Output the [X, Y] coordinate of the center of the cell containing the given text.  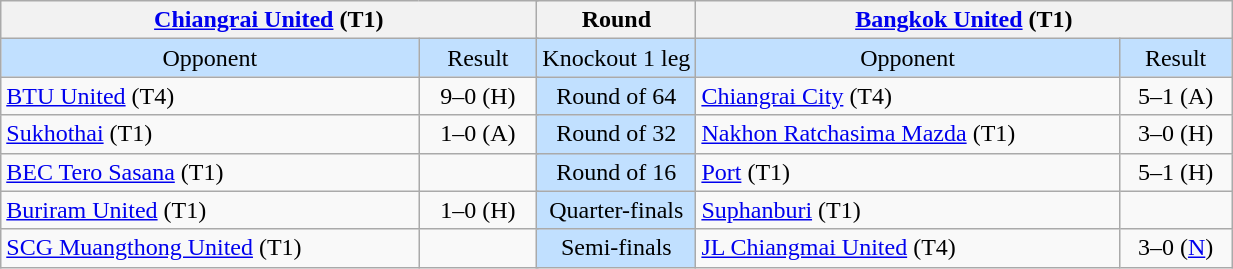
Knockout 1 leg [616, 58]
Port (T1) [908, 172]
JL Chiangmai United (T4) [908, 248]
9–0 (H) [478, 96]
1–0 (H) [478, 210]
SCG Muangthong United (T1) [210, 248]
5–1 (A) [1176, 96]
Round [616, 20]
Sukhothai (T1) [210, 134]
3–0 (N) [1176, 248]
Bangkok United (T1) [964, 20]
Suphanburi (T1) [908, 210]
Quarter-finals [616, 210]
Chiangrai United (T1) [269, 20]
BTU United (T4) [210, 96]
Nakhon Ratchasima Mazda (T1) [908, 134]
Round of 64 [616, 96]
Round of 16 [616, 172]
5–1 (H) [1176, 172]
Round of 32 [616, 134]
Semi-finals [616, 248]
Buriram United (T1) [210, 210]
BEC Tero Sasana (T1) [210, 172]
1–0 (A) [478, 134]
Chiangrai City (T4) [908, 96]
3–0 (H) [1176, 134]
